Find where the given text appears and provide that cell's center as [X, Y] coordinate. 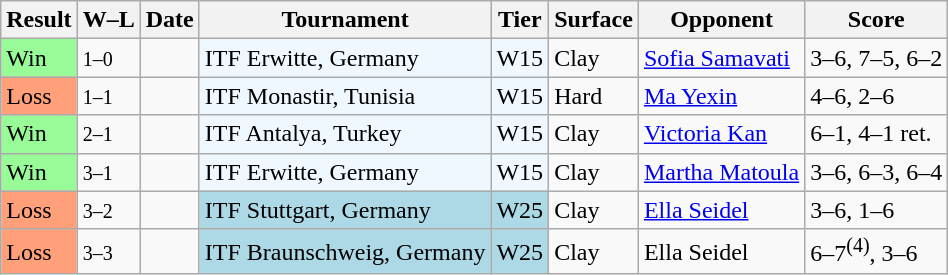
6–7(4), 3–6 [876, 252]
Date [170, 20]
W–L [108, 20]
ITF Monastir, Tunisia [345, 96]
4–6, 2–6 [876, 96]
3–6, 1–6 [876, 210]
ITF Stuttgart, Germany [345, 210]
1–1 [108, 96]
ITF Antalya, Turkey [345, 134]
Ma Yexin [721, 96]
Result [39, 20]
3–2 [108, 210]
Victoria Kan [721, 134]
Surface [594, 20]
Tournament [345, 20]
2–1 [108, 134]
Martha Matoula [721, 172]
3–6, 7–5, 6–2 [876, 58]
Tier [520, 20]
3–6, 6–3, 6–4 [876, 172]
Hard [594, 96]
Score [876, 20]
Opponent [721, 20]
ITF Braunschweig, Germany [345, 252]
Sofia Samavati [721, 58]
3–3 [108, 252]
1–0 [108, 58]
3–1 [108, 172]
6–1, 4–1 ret. [876, 134]
